Return the (x, y) coordinate for the center point of the cell that contains the specified text.  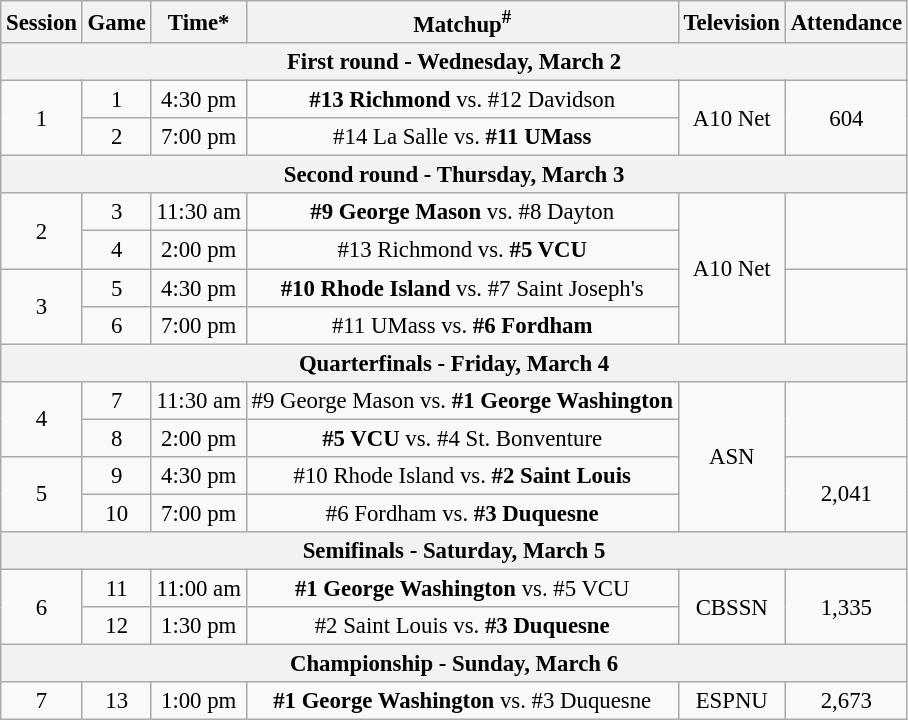
Television (732, 22)
#14 La Salle vs. #11 UMass (462, 137)
Session (42, 22)
1,335 (846, 606)
2,041 (846, 494)
#5 VCU vs. #4 St. Bonventure (462, 438)
#13 Richmond vs. #5 VCU (462, 250)
604 (846, 118)
Championship - Sunday, March 6 (454, 664)
11 (116, 588)
12 (116, 626)
Quarterfinals - Friday, March 4 (454, 363)
1:00 pm (198, 701)
Time* (198, 22)
Matchup# (462, 22)
#10 Rhode Island vs. #7 Saint Joseph's (462, 288)
Attendance (846, 22)
ESPNU (732, 701)
8 (116, 438)
Second round - Thursday, March 3 (454, 175)
#9 George Mason vs. #1 George Washington (462, 400)
#9 George Mason vs. #8 Dayton (462, 213)
1:30 pm (198, 626)
11:00 am (198, 588)
10 (116, 513)
#13 Richmond vs. #12 Davidson (462, 100)
#10 Rhode Island vs. #2 Saint Louis (462, 476)
2,673 (846, 701)
#1 George Washington vs. #5 VCU (462, 588)
#11 UMass vs. #6 Fordham (462, 325)
ASN (732, 456)
Game (116, 22)
13 (116, 701)
CBSSN (732, 606)
#2 Saint Louis vs. #3 Duquesne (462, 626)
9 (116, 476)
First round - Wednesday, March 2 (454, 62)
Semifinals - Saturday, March 5 (454, 551)
#6 Fordham vs. #3 Duquesne (462, 513)
#1 George Washington vs. #3 Duquesne (462, 701)
